Output the [x, y] coordinate of the center of the cell containing the given text.  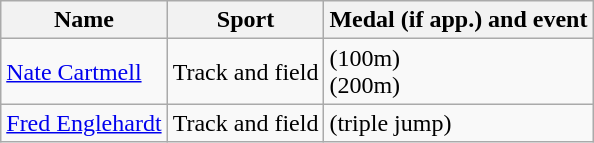
Name [84, 20]
Sport [246, 20]
Fred Englehardt [84, 123]
(triple jump) [458, 123]
(100m) (200m) [458, 72]
Nate Cartmell [84, 72]
Medal (if app.) and event [458, 20]
